Return (X, Y) of the center of cell containing provided text 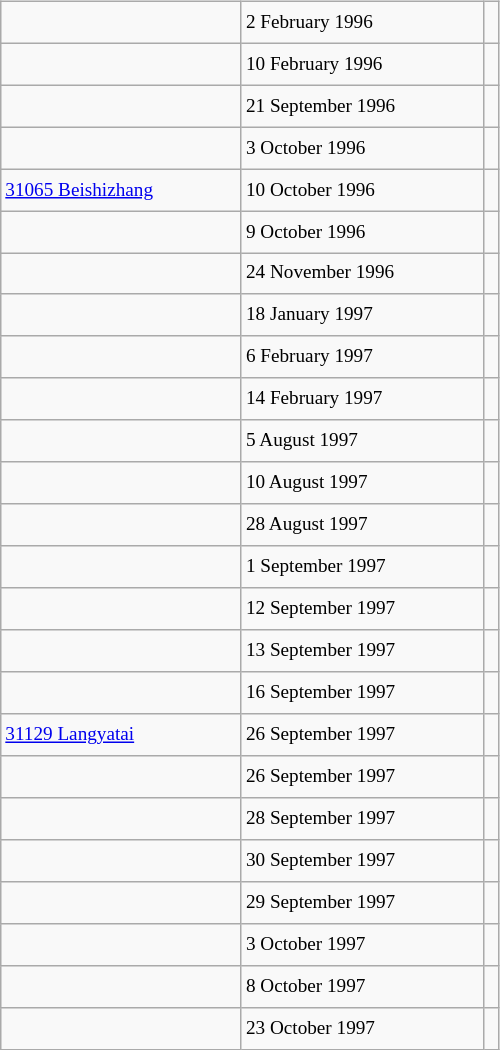
10 October 1996 (362, 190)
21 September 1996 (362, 106)
12 September 1997 (362, 609)
3 October 1996 (362, 148)
31129 Langyatai (122, 735)
16 September 1997 (362, 693)
24 November 1996 (362, 274)
28 September 1997 (362, 819)
8 October 1997 (362, 986)
29 September 1997 (362, 902)
9 October 1996 (362, 232)
18 January 1997 (362, 315)
10 August 1997 (362, 483)
5 August 1997 (362, 441)
3 October 1997 (362, 944)
14 February 1997 (362, 399)
23 October 1997 (362, 1028)
28 August 1997 (362, 525)
2 February 1996 (362, 22)
31065 Beishizhang (122, 190)
6 February 1997 (362, 357)
30 September 1997 (362, 861)
1 September 1997 (362, 567)
10 February 1996 (362, 64)
13 September 1997 (362, 651)
